Identify which cell holds the provided text, then report its (x, y) central coordinate. 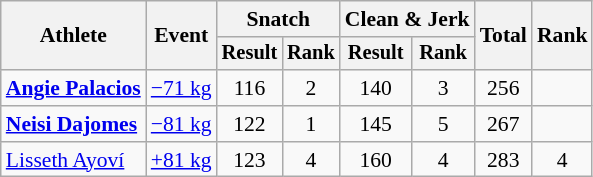
Athlete (74, 36)
3 (444, 88)
5 (444, 124)
Snatch (278, 19)
267 (504, 124)
140 (376, 88)
Angie Palacios (74, 88)
145 (376, 124)
Event (182, 36)
256 (504, 88)
2 (311, 88)
1 (311, 124)
−71 kg (182, 88)
122 (250, 124)
Total (504, 36)
Clean & Jerk (408, 19)
Neisi Dajomes (74, 124)
−81 kg (182, 124)
116 (250, 88)
